Locate the cell with the specified text and output its [X, Y] center coordinate. 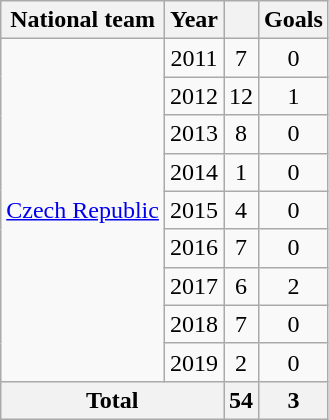
2018 [194, 324]
Goals [294, 20]
2016 [194, 248]
2015 [194, 210]
Total [112, 400]
2019 [194, 362]
Czech Republic [83, 210]
6 [242, 286]
2012 [194, 96]
12 [242, 96]
3 [294, 400]
2017 [194, 286]
2014 [194, 172]
54 [242, 400]
National team [83, 20]
4 [242, 210]
2013 [194, 134]
Year [194, 20]
2011 [194, 58]
8 [242, 134]
